For the text-containing cell, return its midpoint in (X, Y) coordinate format. 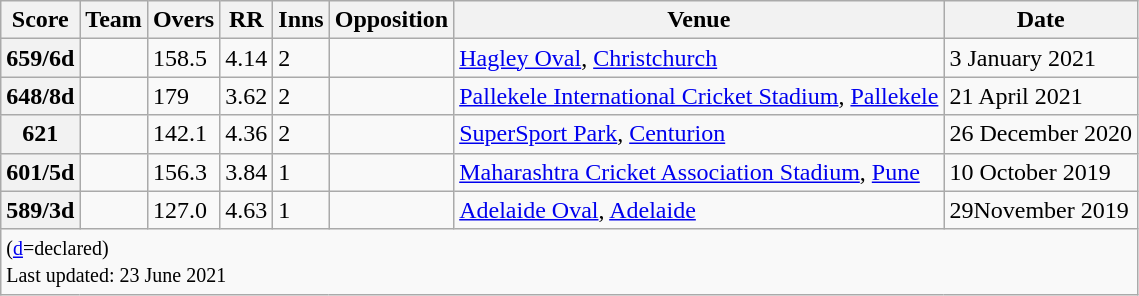
158.5 (183, 58)
Inns (301, 20)
Date (1041, 20)
Hagley Oval, Christchurch (699, 58)
648/8d (40, 96)
142.1 (183, 134)
(d=declared)Last updated: 23 June 2021 (570, 262)
3 January 2021 (1041, 58)
3.62 (246, 96)
601/5d (40, 172)
4.63 (246, 210)
RR (246, 20)
Overs (183, 20)
659/6d (40, 58)
4.14 (246, 58)
3.84 (246, 172)
SuperSport Park, Centurion (699, 134)
26 December 2020 (1041, 134)
10 October 2019 (1041, 172)
21 April 2021 (1041, 96)
Maharashtra Cricket Association Stadium, Pune (699, 172)
127.0 (183, 210)
Adelaide Oval, Adelaide (699, 210)
Team (114, 20)
Pallekele International Cricket Stadium, Pallekele (699, 96)
29November 2019 (1041, 210)
179 (183, 96)
4.36 (246, 134)
156.3 (183, 172)
Score (40, 20)
Venue (699, 20)
Opposition (391, 20)
621 (40, 134)
589/3d (40, 210)
